Detect which cell encompasses the target text, then output its [X, Y] center coordinate. 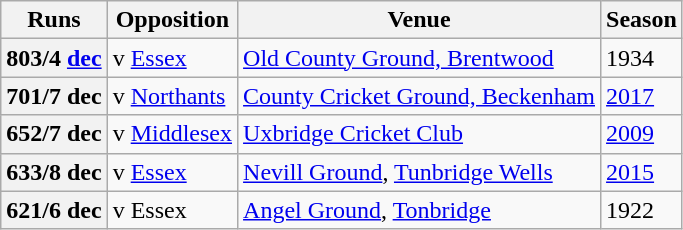
Nevill Ground, Tunbridge Wells [420, 172]
Season [642, 20]
2015 [642, 172]
Opposition [172, 20]
633/8 dec [54, 172]
1922 [642, 210]
Old County Ground, Brentwood [420, 58]
Runs [54, 20]
2009 [642, 134]
Angel Ground, Tonbridge [420, 210]
652/7 dec [54, 134]
County Cricket Ground, Beckenham [420, 96]
v Northants [172, 96]
Uxbridge Cricket Club [420, 134]
621/6 dec [54, 210]
Venue [420, 20]
803/4 dec [54, 58]
701/7 dec [54, 96]
v Middlesex [172, 134]
1934 [642, 58]
2017 [642, 96]
